Scan for the cell matching the given text and deliver its [x, y] coordinate at center. 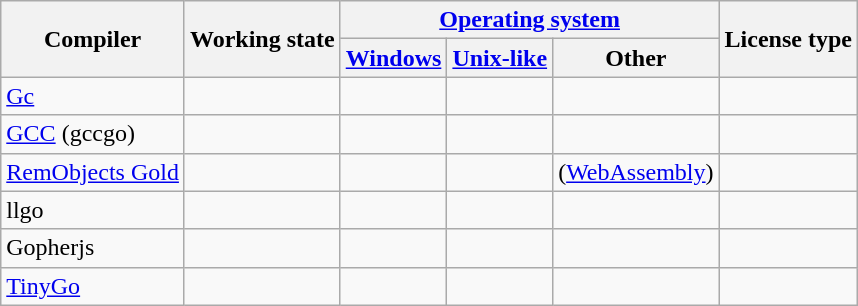
Unix-like [500, 58]
Other [636, 58]
RemObjects Gold [93, 172]
Windows [394, 58]
License type [788, 39]
GCC (gccgo) [93, 134]
Operating system [530, 20]
Gc [93, 96]
Gopherjs [93, 248]
llgo [93, 210]
(WebAssembly) [636, 172]
Compiler [93, 39]
Working state [262, 39]
TinyGo [93, 286]
